Return the (x, y) coordinate for the center point of the cell that contains the specified text.  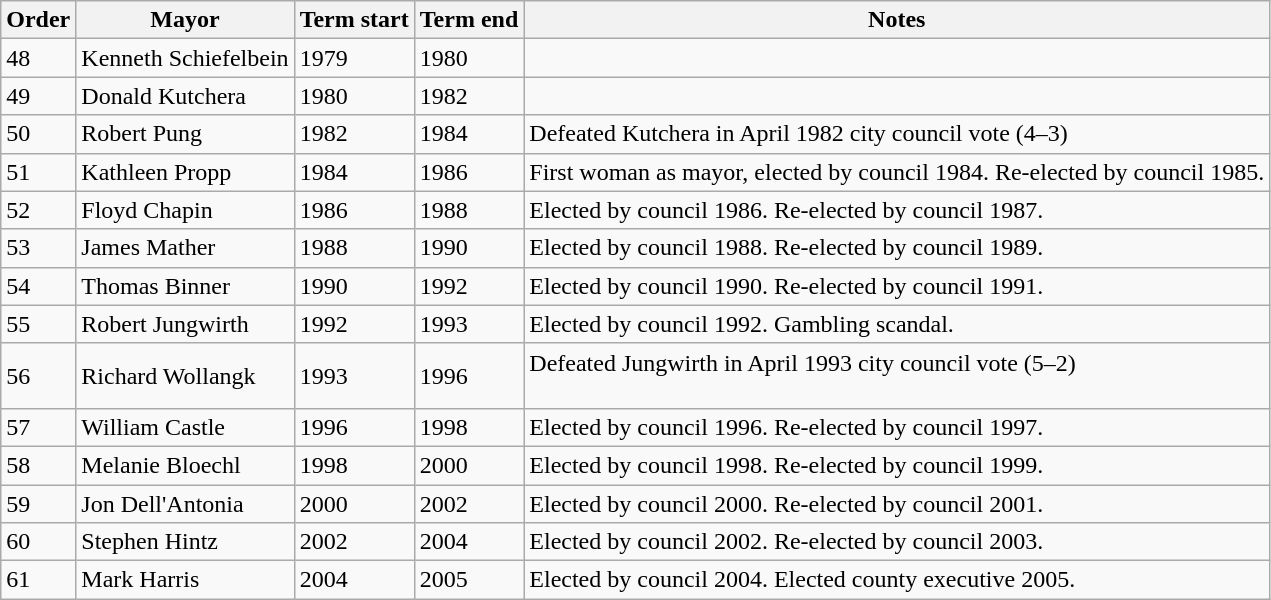
Stephen Hintz (185, 542)
60 (38, 542)
Elected by council 1988. Re-elected by council 1989. (897, 248)
Mark Harris (185, 580)
First woman as mayor, elected by council 1984. Re-elected by council 1985. (897, 172)
Order (38, 20)
59 (38, 503)
61 (38, 580)
Jon Dell'Antonia (185, 503)
Term start (354, 20)
James Mather (185, 248)
Elected by council 1986. Re-elected by council 1987. (897, 210)
Elected by council 1990. Re-elected by council 1991. (897, 286)
48 (38, 58)
Thomas Binner (185, 286)
William Castle (185, 427)
55 (38, 324)
Elected by council 2000. Re-elected by council 2001. (897, 503)
Notes (897, 20)
Melanie Bloechl (185, 465)
Defeated Kutchera in April 1982 city council vote (4–3) (897, 134)
1979 (354, 58)
51 (38, 172)
53 (38, 248)
Robert Jungwirth (185, 324)
Floyd Chapin (185, 210)
52 (38, 210)
Donald Kutchera (185, 96)
2005 (469, 580)
50 (38, 134)
Elected by council 1996. Re-elected by council 1997. (897, 427)
56 (38, 376)
Kenneth Schiefelbein (185, 58)
Elected by council 2004. Elected county executive 2005. (897, 580)
Kathleen Propp (185, 172)
49 (38, 96)
Robert Pung (185, 134)
Mayor (185, 20)
Richard Wollangk (185, 376)
Defeated Jungwirth in April 1993 city council vote (5–2) (897, 376)
54 (38, 286)
Elected by council 1998. Re-elected by council 1999. (897, 465)
Elected by council 2002. Re-elected by council 2003. (897, 542)
Term end (469, 20)
Elected by council 1992. Gambling scandal. (897, 324)
58 (38, 465)
57 (38, 427)
